Provide the [X, Y] coordinate of the cell's center where the given text is located.  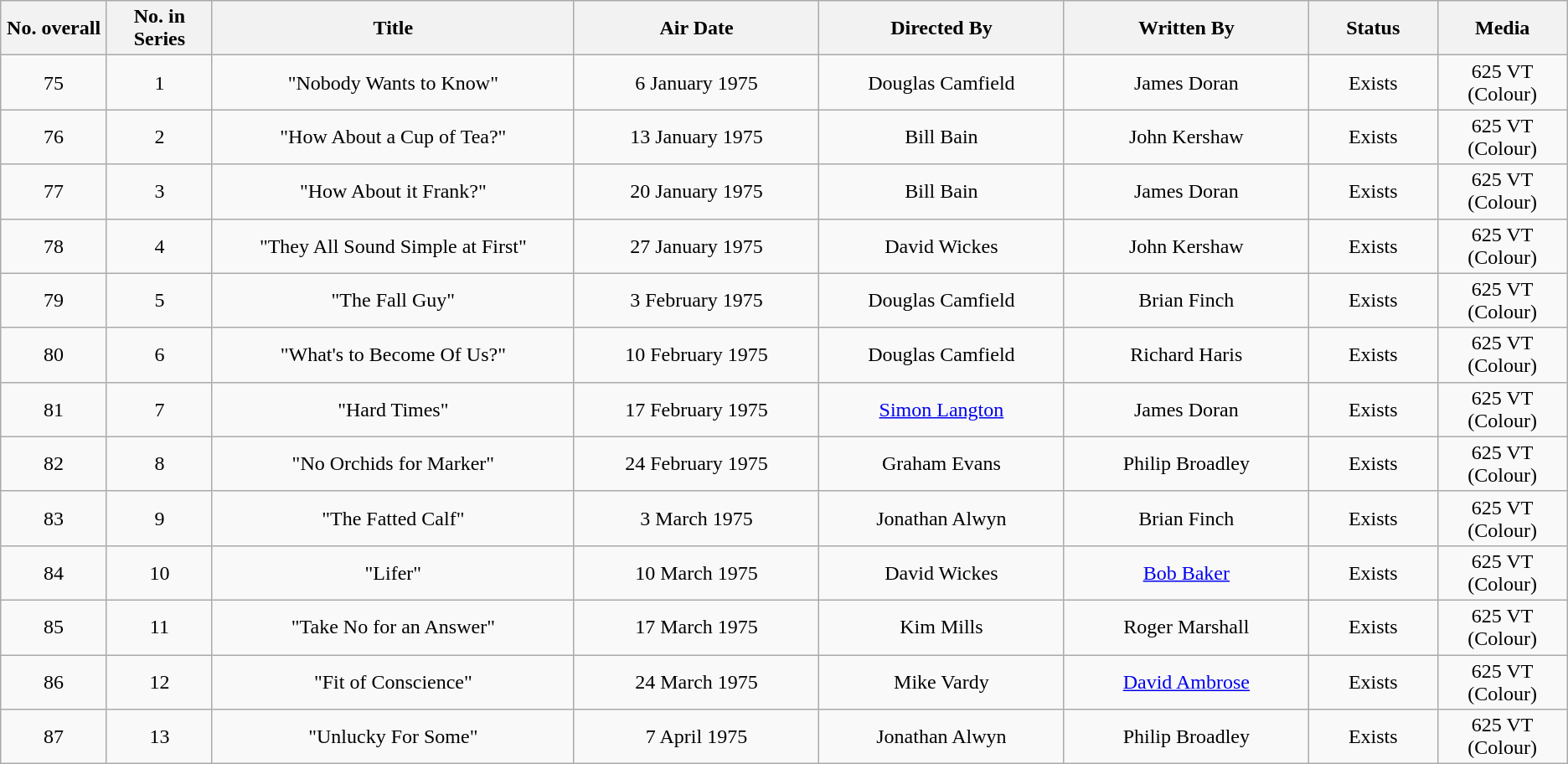
17 March 1975 [696, 627]
5 [159, 300]
"Take No for an Answer" [393, 627]
27 January 1975 [696, 246]
87 [54, 737]
"Nobody Wants to Know" [393, 82]
Bob Baker [1186, 573]
85 [54, 627]
2 [159, 137]
"Hard Times" [393, 409]
"Lifer" [393, 573]
"The Fatted Calf" [393, 518]
1 [159, 82]
24 February 1975 [696, 464]
"Unlucky For Some" [393, 737]
13 January 1975 [696, 137]
Written By [1186, 28]
"How About it Frank?" [393, 191]
Richard Haris [1186, 355]
"The Fall Guy" [393, 300]
12 [159, 682]
"Fit of Conscience" [393, 682]
11 [159, 627]
"What's to Become Of Us?" [393, 355]
David Ambrose [1186, 682]
Mike Vardy [941, 682]
"They All Sound Simple at First" [393, 246]
3 [159, 191]
3 March 1975 [696, 518]
8 [159, 464]
10 March 1975 [696, 573]
6 January 1975 [696, 82]
No. in Series [159, 28]
Status [1374, 28]
4 [159, 246]
6 [159, 355]
80 [54, 355]
76 [54, 137]
77 [54, 191]
Roger Marshall [1186, 627]
81 [54, 409]
17 February 1975 [696, 409]
10 [159, 573]
86 [54, 682]
Air Date [696, 28]
Graham Evans [941, 464]
78 [54, 246]
Directed By [941, 28]
20 January 1975 [696, 191]
Title [393, 28]
Simon Langton [941, 409]
84 [54, 573]
79 [54, 300]
13 [159, 737]
10 February 1975 [696, 355]
24 March 1975 [696, 682]
Media [1503, 28]
83 [54, 518]
No. overall [54, 28]
"How About a Cup of Tea?" [393, 137]
"No Orchids for Marker" [393, 464]
Kim Mills [941, 627]
9 [159, 518]
82 [54, 464]
7 April 1975 [696, 737]
75 [54, 82]
3 February 1975 [696, 300]
7 [159, 409]
